From the cell containing the given text, extract its center point as [X, Y] coordinate. 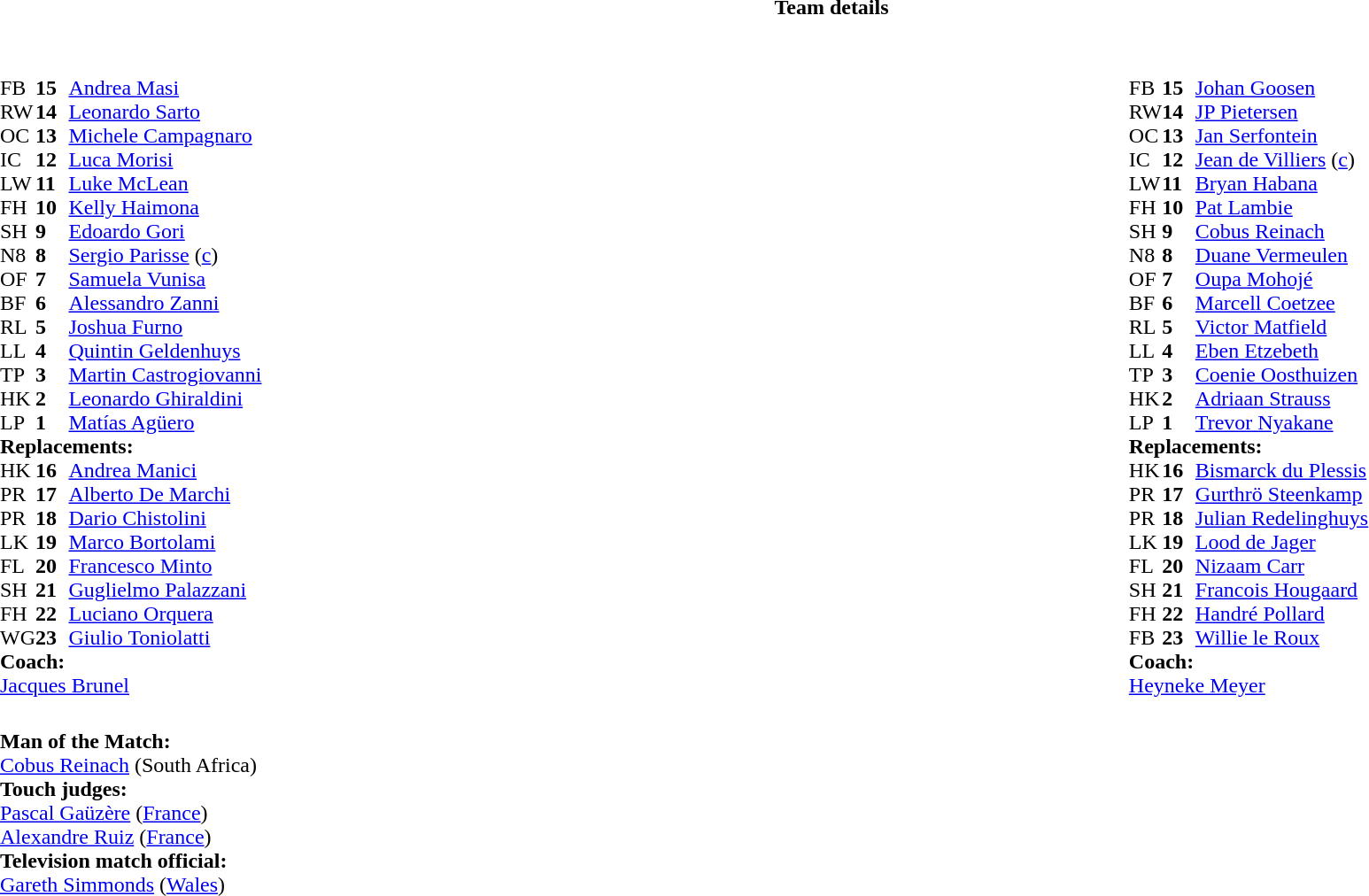
Samuela Vunisa [165, 280]
Johan Goosen [1282, 89]
Joshua Furno [165, 328]
Michele Campagnaro [165, 136]
Leonardo Sarto [165, 112]
Jean de Villiers (c) [1282, 159]
Jacques Brunel [131, 685]
Nizaam Carr [1282, 567]
Matías Agüero [165, 423]
Lood de Jager [1282, 542]
Cobus Reinach [1282, 232]
Quintin Geldenhuys [165, 351]
Jan Serfontein [1282, 136]
Luke McLean [165, 184]
Giulio Toniolatti [165, 637]
Dario Chistolini [165, 519]
Willie le Roux [1282, 637]
Bryan Habana [1282, 184]
Eben Etzebeth [1282, 351]
Guglielmo Palazzani [165, 590]
Julian Redelinghuys [1282, 519]
Leonardo Ghiraldini [165, 398]
Sergio Parisse (c) [165, 255]
Victor Matfield [1282, 328]
Gurthrö Steenkamp [1282, 494]
Oupa Mohojé [1282, 280]
Martin Castrogiovanni [165, 375]
Trevor Nyakane [1282, 423]
Edoardo Gori [165, 232]
Francesco Minto [165, 567]
Marco Bortolami [165, 542]
Andrea Manici [165, 471]
WG [18, 637]
Luca Morisi [165, 159]
Luciano Orquera [165, 614]
Francois Hougaard [1282, 590]
Bismarck du Plessis [1282, 471]
Andrea Masi [165, 89]
JP Pietersen [1282, 112]
Marcell Coetzee [1282, 303]
Alberto De Marchi [165, 494]
Adriaan Strauss [1282, 398]
Duane Vermeulen [1282, 255]
Alessandro Zanni [165, 303]
Handré Pollard [1282, 614]
Heyneke Meyer [1249, 685]
Coenie Oosthuizen [1282, 375]
Kelly Haimona [165, 207]
Pat Lambie [1282, 207]
